For the text-containing cell, return its midpoint in (X, Y) coordinate format. 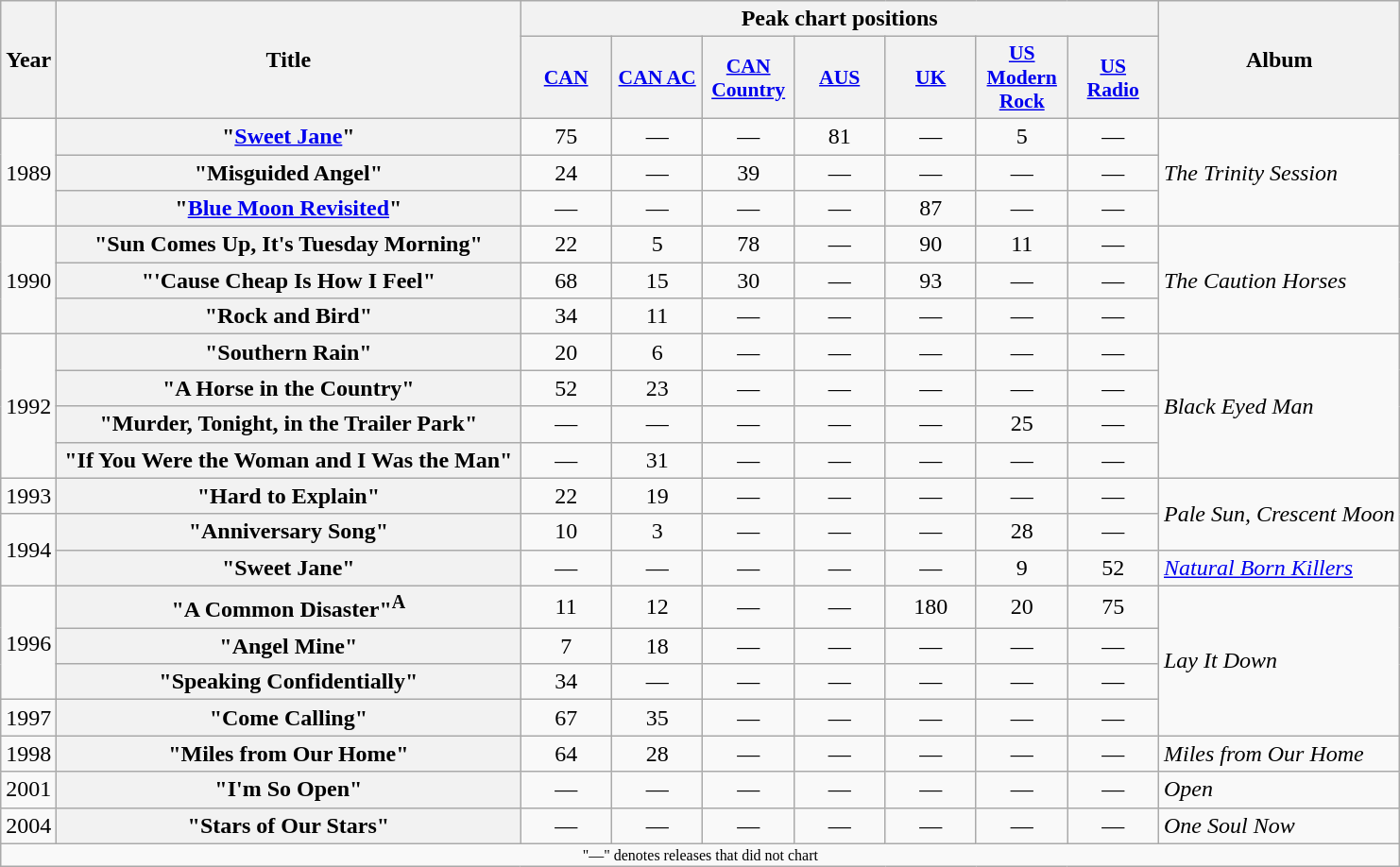
US Radio (1113, 77)
"A Horse in the Country" (289, 388)
"—" denotes releases that did not chart (701, 855)
25 (1022, 424)
1993 (28, 496)
23 (657, 388)
CAN (567, 77)
The Caution Horses (1279, 280)
"Murder, Tonight, in the Trailer Park" (289, 424)
"Blue Moon Revisited" (289, 209)
"Sun Comes Up, It's Tuesday Morning" (289, 245)
CAN Country (748, 77)
30 (748, 280)
UK (931, 77)
12 (657, 606)
1997 (28, 718)
7 (567, 646)
Album (1279, 60)
15 (657, 280)
1992 (28, 406)
6 (657, 352)
10 (567, 532)
2001 (28, 790)
64 (567, 754)
Open (1279, 790)
1998 (28, 754)
1989 (28, 172)
"Southern Rain" (289, 352)
3 (657, 532)
68 (567, 280)
The Trinity Session (1279, 172)
US Modern Rock (1022, 77)
"'Cause Cheap Is How I Feel" (289, 280)
81 (839, 136)
"Speaking Confidentially" (289, 682)
CAN AC (657, 77)
Black Eyed Man (1279, 406)
93 (931, 280)
"Hard to Explain" (289, 496)
39 (748, 173)
"Stars of Our Stars" (289, 825)
Pale Sun, Crescent Moon (1279, 514)
"Rock and Bird" (289, 316)
Peak chart positions (840, 19)
67 (567, 718)
78 (748, 245)
"Angel Mine" (289, 646)
"Anniversary Song" (289, 532)
9 (1022, 568)
One Soul Now (1279, 825)
1994 (28, 550)
"I'm So Open" (289, 790)
"Come Calling" (289, 718)
24 (567, 173)
Year (28, 60)
"Misguided Angel" (289, 173)
"A Common Disaster"A (289, 606)
Natural Born Killers (1279, 568)
Lay It Down (1279, 661)
180 (931, 606)
Miles from Our Home (1279, 754)
18 (657, 646)
1990 (28, 280)
31 (657, 460)
1996 (28, 642)
2004 (28, 825)
"Miles from Our Home" (289, 754)
AUS (839, 77)
87 (931, 209)
Title (289, 60)
19 (657, 496)
"If You Were the Woman and I Was the Man" (289, 460)
35 (657, 718)
90 (931, 245)
